Search for the cell housing the specified text and yield its (X, Y) center coordinate. 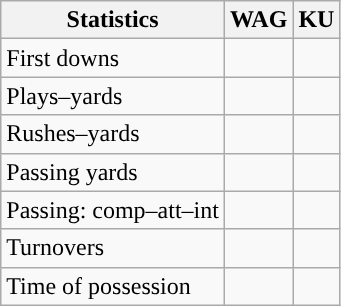
Rushes–yards (113, 134)
KU (316, 20)
Statistics (113, 20)
Passing yards (113, 172)
Time of possession (113, 286)
Passing: comp–att–int (113, 210)
WAG (258, 20)
Plays–yards (113, 96)
First downs (113, 58)
Turnovers (113, 248)
